Scan for the cell matching the given text and deliver its [X, Y] coordinate at center. 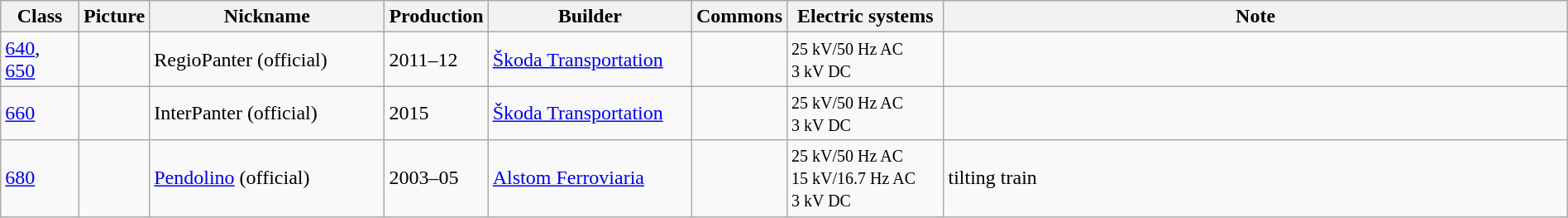
tilting train [1255, 178]
2011–12 [437, 60]
Production [437, 17]
InterPanter (official) [267, 113]
Nickname [267, 17]
25 kV/50 Hz AC 15 kV/16.7 Hz AC 3 kV DC [865, 178]
Builder [590, 17]
2015 [437, 113]
Picture [114, 17]
640, 650 [40, 60]
Note [1255, 17]
Pendolino (official) [267, 178]
Electric systems [865, 17]
660 [40, 113]
Alstom Ferroviaria [590, 178]
RegioPanter (official) [267, 60]
2003–05 [437, 178]
Commons [739, 17]
Class [40, 17]
680 [40, 178]
